Detect which cell encompasses the target text, then output its [x, y] center coordinate. 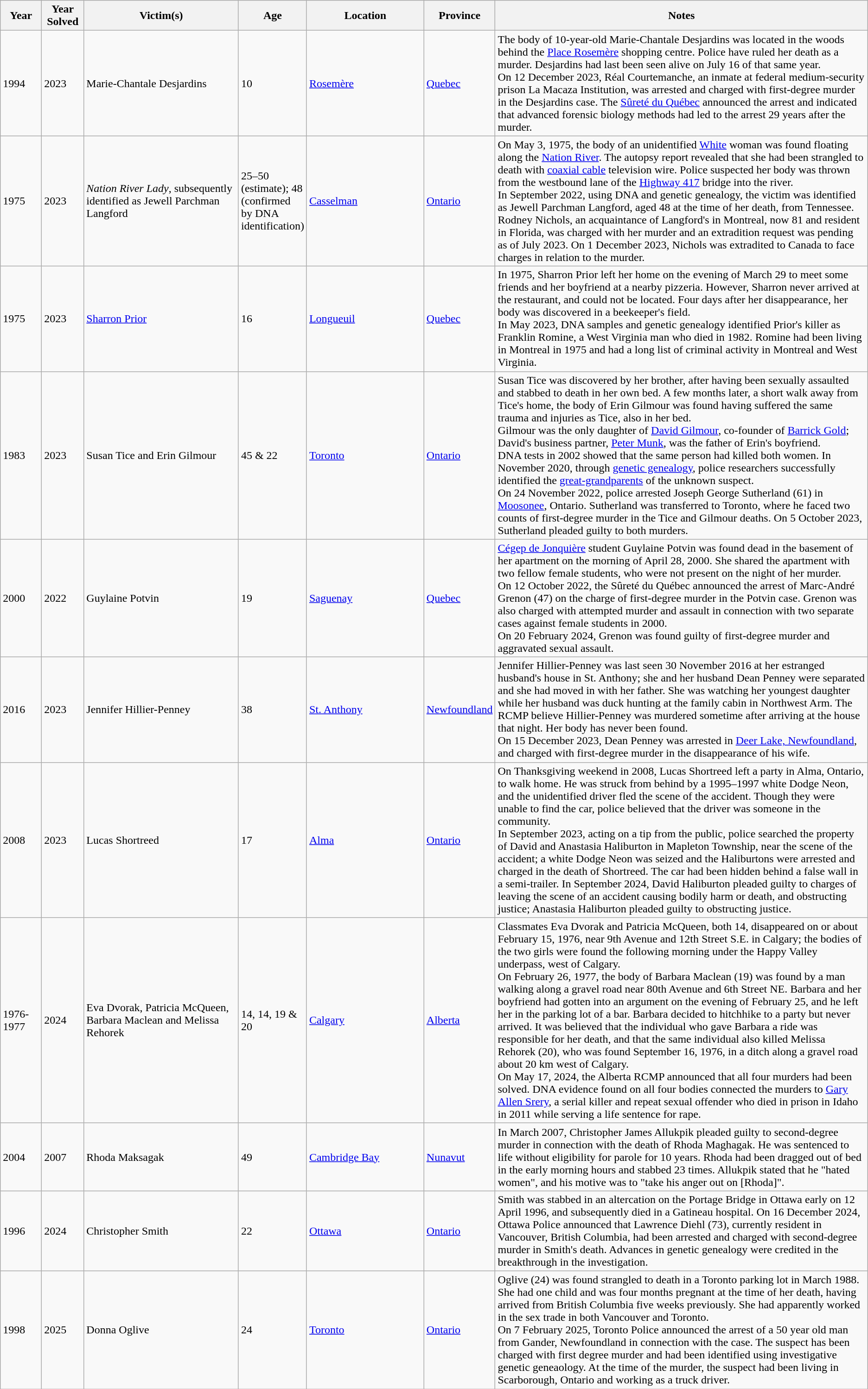
Nation River Lady, subsequently identified as Jewell Parchman Langford [161, 201]
Marie-Chantale Desjardins [161, 83]
25–50 (estimate); 48 (confirmed by DNA identification) [273, 201]
Rhoda Maksagak [161, 1157]
Cambridge Bay [365, 1157]
22 [273, 1230]
Eva Dvorak, Patricia McQueen, Barbara Maclean and Melissa Rehorek [161, 1020]
2007 [63, 1157]
1994 [21, 83]
Year [21, 16]
2016 [21, 709]
Donna Oglive [161, 1330]
2000 [21, 598]
10 [273, 83]
Calgary [365, 1020]
Lucas Shortreed [161, 840]
Nunavut [460, 1157]
2008 [21, 840]
Longueuil [365, 319]
1998 [21, 1330]
17 [273, 840]
Saguenay [365, 598]
49 [273, 1157]
Newfoundland [460, 709]
Jennifer Hillier-Penney [161, 709]
Ottawa [365, 1230]
1983 [21, 455]
38 [273, 709]
Province [460, 16]
Sharron Prior [161, 319]
Age [273, 16]
19 [273, 598]
24 [273, 1330]
45 & 22 [273, 455]
Year Solved [63, 16]
2022 [63, 598]
St. Anthony [365, 709]
Victim(s) [161, 16]
Location [365, 16]
1996 [21, 1230]
16 [273, 319]
2025 [63, 1330]
Rosemère [365, 83]
Guylaine Potvin [161, 598]
1976-1977 [21, 1020]
Christopher Smith [161, 1230]
Alberta [460, 1020]
2004 [21, 1157]
Susan Tice and Erin Gilmour [161, 455]
Casselman [365, 201]
14, 14, 19 & 20 [273, 1020]
Alma [365, 840]
Notes [682, 16]
